Output the (X, Y) coordinate of the center of the cell containing the given text.  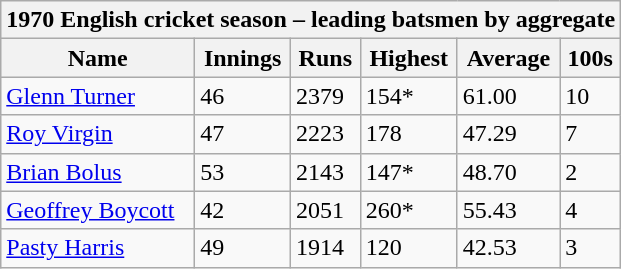
Innings (243, 58)
7 (590, 134)
53 (243, 172)
2223 (325, 134)
42 (243, 210)
Highest (408, 58)
Pasty Harris (98, 248)
Brian Bolus (98, 172)
10 (590, 96)
61.00 (508, 96)
Name (98, 58)
3 (590, 248)
55.43 (508, 210)
2143 (325, 172)
154* (408, 96)
46 (243, 96)
178 (408, 134)
260* (408, 210)
Roy Virgin (98, 134)
147* (408, 172)
49 (243, 248)
48.70 (508, 172)
2 (590, 172)
Average (508, 58)
100s (590, 58)
47.29 (508, 134)
47 (243, 134)
Geoffrey Boycott (98, 210)
2379 (325, 96)
120 (408, 248)
4 (590, 210)
1914 (325, 248)
42.53 (508, 248)
2051 (325, 210)
1970 English cricket season – leading batsmen by aggregate (311, 20)
Glenn Turner (98, 96)
Runs (325, 58)
